Scan for the cell matching the given text and deliver its [X, Y] coordinate at center. 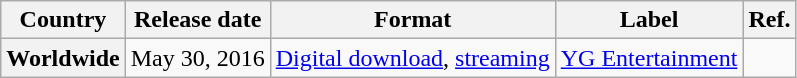
YG Entertainment [649, 58]
Worldwide [63, 58]
May 30, 2016 [198, 58]
Format [412, 20]
Country [63, 20]
Label [649, 20]
Digital download, streaming [412, 58]
Ref. [770, 20]
Release date [198, 20]
